Return (x, y) of the center of cell containing provided text 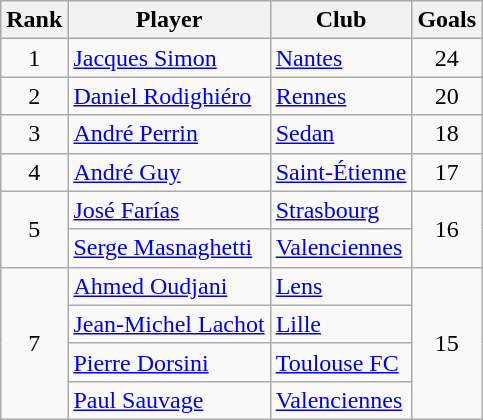
18 (447, 134)
André Guy (169, 172)
André Perrin (169, 134)
Lille (341, 324)
7 (34, 343)
Jacques Simon (169, 58)
20 (447, 96)
15 (447, 343)
Lens (341, 286)
José Farías (169, 210)
16 (447, 229)
Serge Masnaghetti (169, 248)
Strasbourg (341, 210)
Paul Sauvage (169, 400)
Player (169, 20)
2 (34, 96)
Toulouse FC (341, 362)
Saint-Étienne (341, 172)
5 (34, 229)
Sedan (341, 134)
Daniel Rodighiéro (169, 96)
3 (34, 134)
Nantes (341, 58)
Jean-Michel Lachot (169, 324)
24 (447, 58)
Club (341, 20)
4 (34, 172)
Rank (34, 20)
Ahmed Oudjani (169, 286)
Goals (447, 20)
Pierre Dorsini (169, 362)
1 (34, 58)
Rennes (341, 96)
17 (447, 172)
